Find where the given text appears and provide that cell's center as [x, y] coordinate. 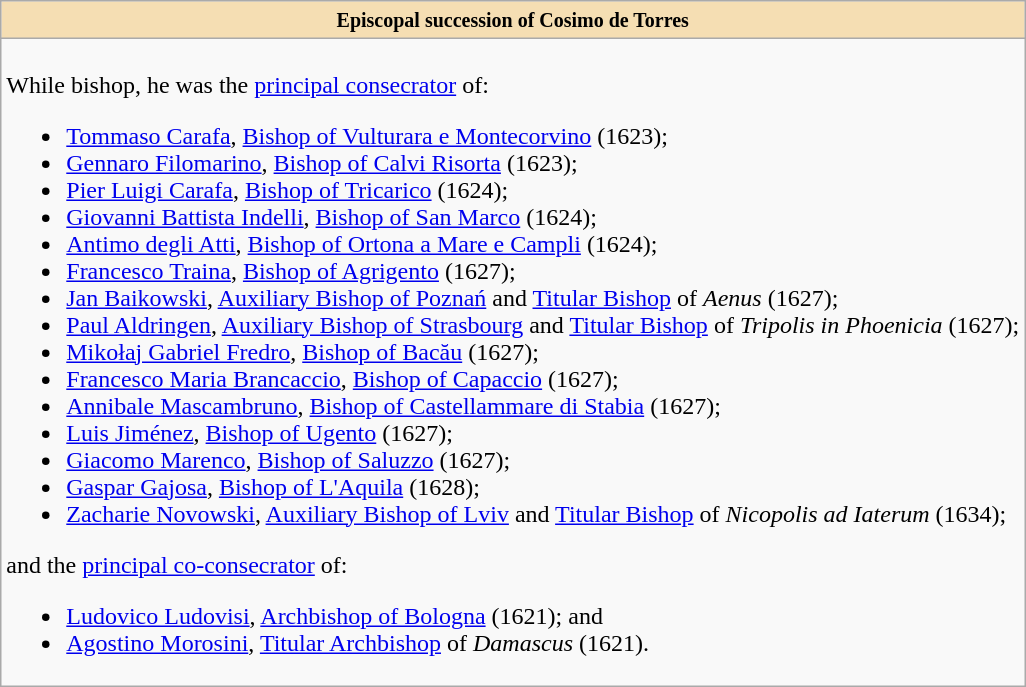
Episcopal succession of Cosimo de Torres [513, 20]
